Scan for the cell matching the given text and deliver its [X, Y] coordinate at center. 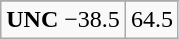
UNC −38.5 [64, 20]
64.5 [152, 20]
